For the text-containing cell, return its midpoint in (x, y) coordinate format. 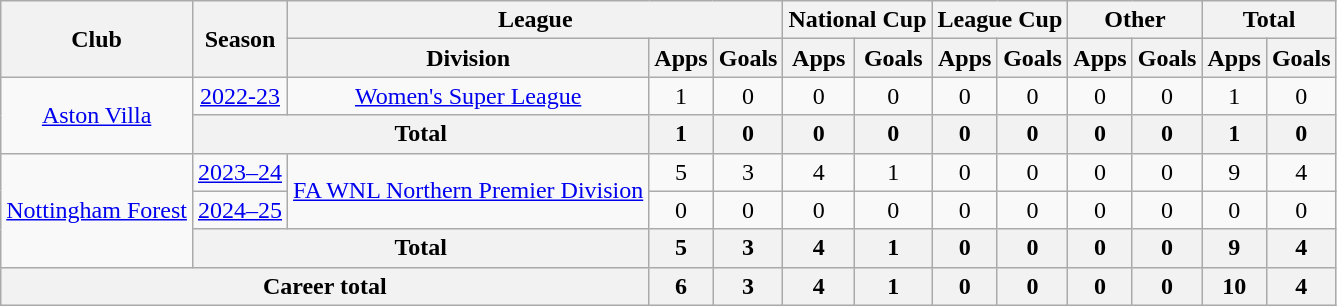
2023–24 (240, 172)
Women's Super League (468, 96)
League (536, 20)
6 (681, 286)
Club (97, 39)
10 (1234, 286)
FA WNL Northern Premier Division (468, 191)
Nottingham Forest (97, 210)
National Cup (858, 20)
Division (468, 58)
League Cup (1000, 20)
Aston Villa (97, 115)
Other (1135, 20)
Career total (325, 286)
Season (240, 39)
2024–25 (240, 210)
2022-23 (240, 96)
